Extract the (X, Y) coordinate from the center of the cell holding the provided text.  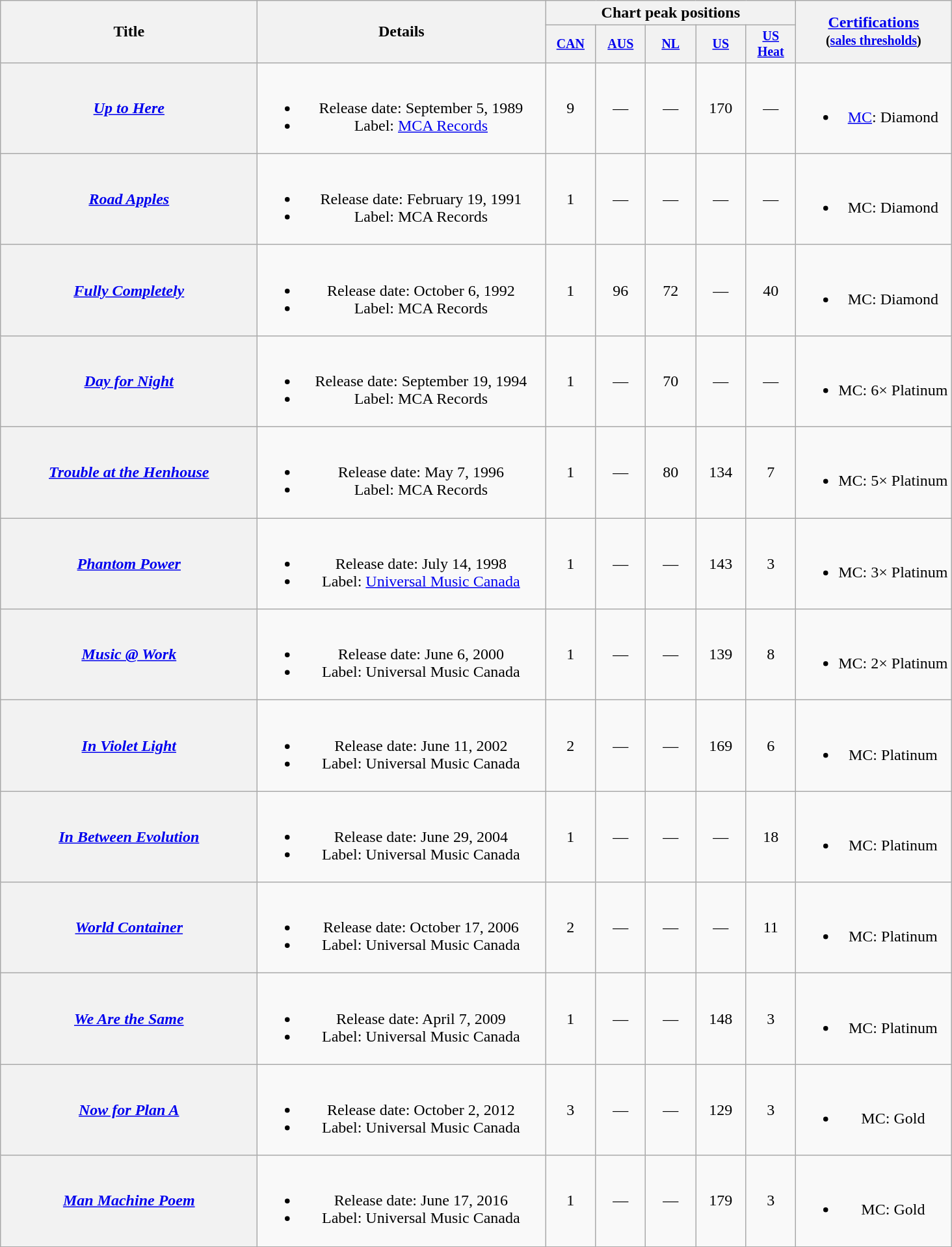
Up to Here (129, 108)
In Violet Light (129, 746)
Release date: October 6, 1992Label: MCA Records (402, 290)
11 (771, 928)
Release date: July 14, 1998Label: Universal Music Canada (402, 564)
96 (620, 290)
Phantom Power (129, 564)
7 (771, 473)
Release date: September 19, 1994Label: MCA Records (402, 381)
Release date: April 7, 2009Label: Universal Music Canada (402, 1019)
129 (721, 1110)
70 (671, 381)
169 (721, 746)
Release date: June 6, 2000Label: Universal Music Canada (402, 655)
MC: 5× Platinum (874, 473)
Release date: February 19, 1991Label: MCA Records (402, 199)
Release date: September 5, 1989Label: MCA Records (402, 108)
MC: 2× Platinum (874, 655)
170 (721, 108)
6 (771, 746)
Man Machine Poem (129, 1201)
Release date: October 2, 2012Label: Universal Music Canada (402, 1110)
Now for Plan A (129, 1110)
We Are the Same (129, 1019)
Road Apples (129, 199)
Title (129, 32)
143 (721, 564)
Chart peak positions (671, 13)
40 (771, 290)
In Between Evolution (129, 837)
Day for Night (129, 381)
Certifications(sales thresholds) (874, 32)
Release date: June 17, 2016Label: Universal Music Canada (402, 1201)
AUS (620, 44)
CAN (571, 44)
Trouble at the Henhouse (129, 473)
US Heat (771, 44)
MC: 6× Platinum (874, 381)
Release date: May 7, 1996Label: MCA Records (402, 473)
80 (671, 473)
72 (671, 290)
139 (721, 655)
9 (571, 108)
Release date: October 17, 2006Label: Universal Music Canada (402, 928)
US (721, 44)
8 (771, 655)
148 (721, 1019)
World Container (129, 928)
Fully Completely (129, 290)
179 (721, 1201)
Details (402, 32)
Release date: June 11, 2002Label: Universal Music Canada (402, 746)
Release date: June 29, 2004Label: Universal Music Canada (402, 837)
MC: 3× Platinum (874, 564)
NL (671, 44)
18 (771, 837)
134 (721, 473)
Music @ Work (129, 655)
